Output the (x, y) coordinate of the center of the cell containing the given text.  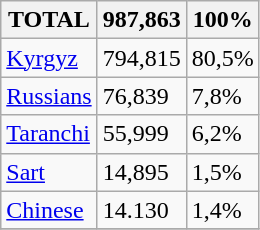
794,815 (142, 58)
80,5% (222, 58)
Chinese (49, 210)
Kyrgyz (49, 58)
Russians (49, 96)
6,2% (222, 134)
Taranchi (49, 134)
1,5% (222, 172)
76,839 (142, 96)
100% (222, 20)
987,863 (142, 20)
55,999 (142, 134)
Sart (49, 172)
1,4% (222, 210)
TOTAL (49, 20)
14.130 (142, 210)
14,895 (142, 172)
7,8% (222, 96)
